Capture the cell that displays the provided text and extract its (x, y) central coordinate. 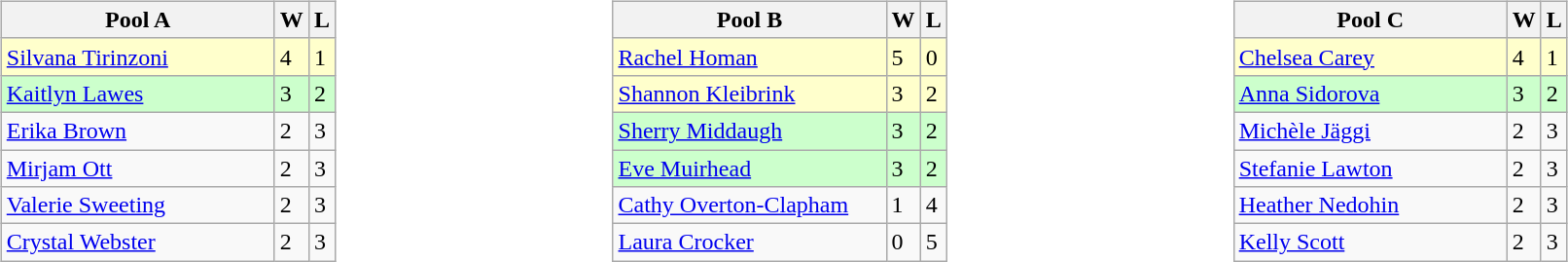
Laura Crocker (749, 243)
Stefanie Lawton (1370, 168)
Erika Brown (138, 131)
Heather Nedohin (1370, 206)
Kaitlyn Lawes (138, 94)
Chelsea Carey (1370, 56)
Shannon Kleibrink (749, 94)
Sherry Middaugh (749, 131)
Mirjam Ott (138, 168)
Valerie Sweeting (138, 206)
Pool B (749, 19)
Pool C (1370, 19)
Kelly Scott (1370, 243)
Silvana Tirinzoni (138, 56)
Rachel Homan (749, 56)
Eve Muirhead (749, 168)
Pool A (138, 19)
Cathy Overton-Clapham (749, 206)
Anna Sidorova (1370, 94)
Michèle Jäggi (1370, 131)
Crystal Webster (138, 243)
